Return [X, Y] of the center of cell containing provided text 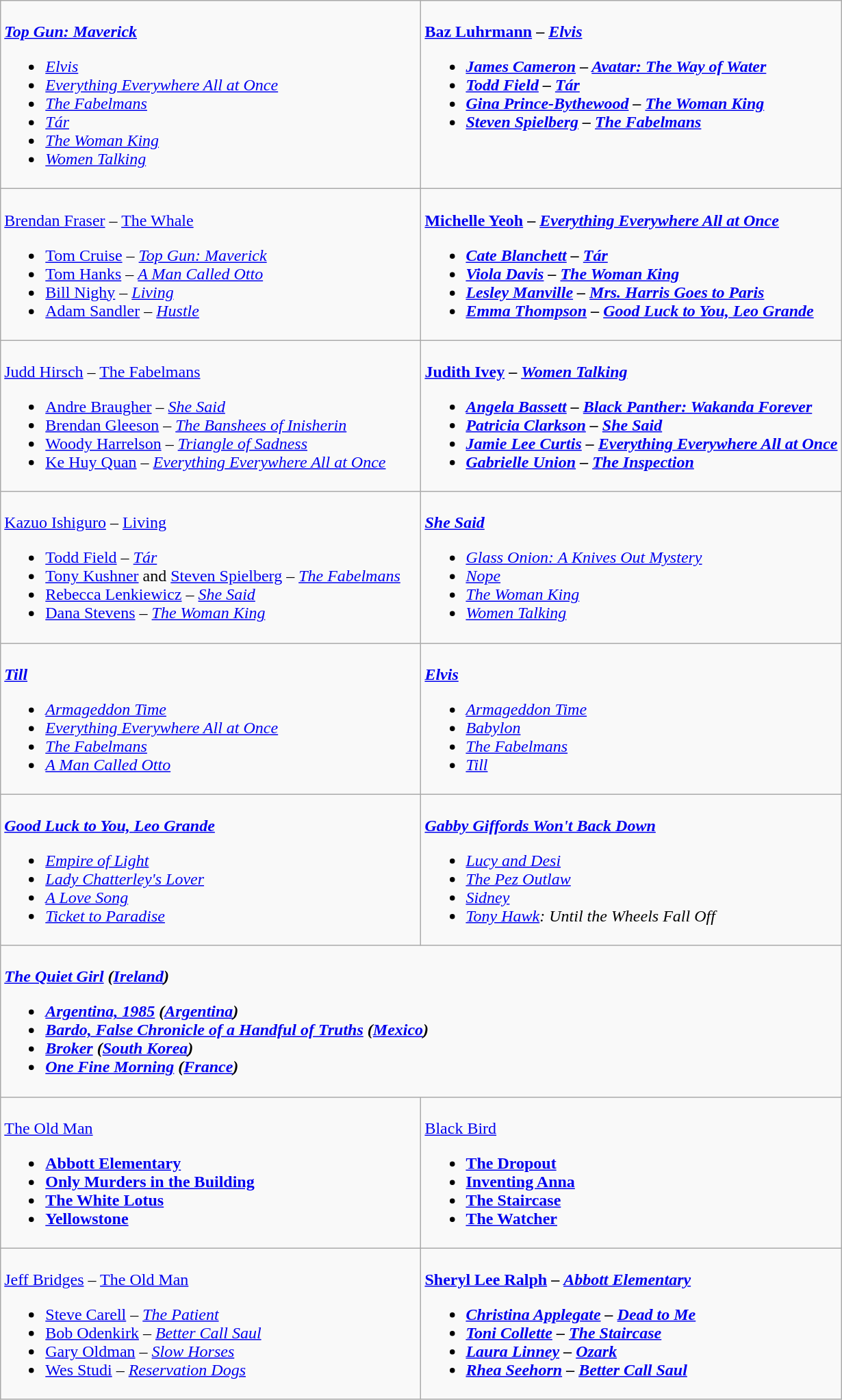
Top Gun: MaverickElvisEverything Everywhere All at OnceThe FabelmansTárThe Woman KingWomen Talking [211, 94]
Gabby Giffords Won't Back DownLucy and DesiThe Pez OutlawSidneyTony Hawk: Until the Wheels Fall Off [631, 869]
The Old ManAbbott ElementaryOnly Murders in the BuildingThe White LotusYellowstone [211, 1172]
Brendan Fraser – The WhaleTom Cruise – Top Gun: MaverickTom Hanks – A Man Called OttoBill Nighy – LivingAdam Sandler – Hustle [211, 264]
Kazuo Ishiguro – LivingTodd Field – TárTony Kushner and Steven Spielberg – The FabelmansRebecca Lenkiewicz – She SaidDana Stevens – The Woman King [211, 567]
She SaidGlass Onion: A Knives Out MysteryNopeThe Woman KingWomen Talking [631, 567]
Black BirdThe DropoutInventing AnnaThe StaircaseThe Watcher [631, 1172]
Jeff Bridges – The Old ManSteve Carell – The PatientBob Odenkirk – Better Call SaulGary Oldman – Slow HorsesWes Studi – Reservation Dogs [211, 1324]
Good Luck to You, Leo GrandeEmpire of LightLady Chatterley's LoverA Love SongTicket to Paradise [211, 869]
Baz Luhrmann – ElvisJames Cameron – Avatar: The Way of WaterTodd Field – TárGina Prince-Bythewood – The Woman KingSteven Spielberg – The Fabelmans [631, 94]
TillArmageddon TimeEverything Everywhere All at OnceThe FabelmansA Man Called Otto [211, 719]
ElvisArmageddon TimeBabylonThe FabelmansTill [631, 719]
Sheryl Lee Ralph – Abbott ElementaryChristina Applegate – Dead to MeToni Collette – The StaircaseLaura Linney – OzarkRhea Seehorn – Better Call Saul [631, 1324]
